Scan for the cell matching the given text and deliver its [x, y] coordinate at center. 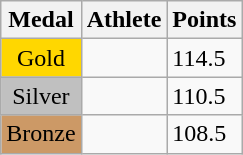
108.5 [204, 134]
Bronze [41, 134]
114.5 [204, 58]
Silver [41, 96]
Athlete [124, 20]
Medal [41, 20]
Points [204, 20]
Gold [41, 58]
110.5 [204, 96]
